Extract the [x, y] coordinate from the center of the cell holding the provided text.  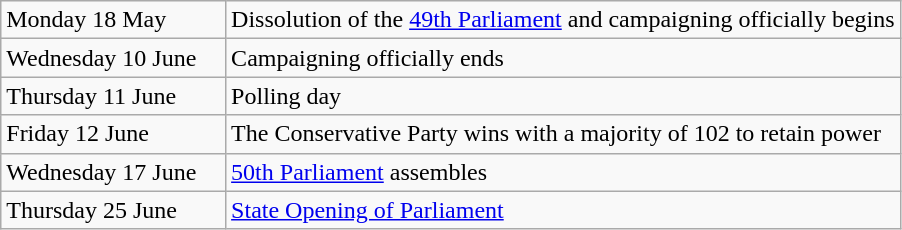
Campaigning officially ends [564, 58]
Polling day [564, 96]
Thursday 11 June [114, 96]
Wednesday 10 June [114, 58]
Friday 12 June [114, 134]
50th Parliament assembles [564, 172]
The Conservative Party wins with a majority of 102 to retain power [564, 134]
Dissolution of the 49th Parliament and campaigning officially begins [564, 20]
Thursday 25 June [114, 210]
Monday 18 May [114, 20]
State Opening of Parliament [564, 210]
Wednesday 17 June [114, 172]
